From the cell containing the given text, extract its center point as [X, Y] coordinate. 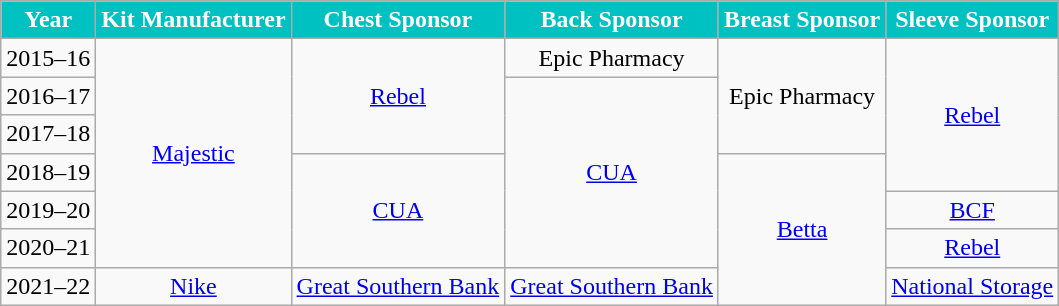
National Storage [972, 286]
Kit Manufacturer [194, 20]
Breast Sponsor [802, 20]
2019–20 [48, 210]
Nike [194, 286]
Majestic [194, 153]
Chest Sponsor [398, 20]
Sleeve Sponsor [972, 20]
Betta [802, 229]
2020–21 [48, 248]
2017–18 [48, 134]
2016–17 [48, 96]
2015–16 [48, 58]
2018–19 [48, 172]
Back Sponsor [612, 20]
Year [48, 20]
BCF [972, 210]
2021–22 [48, 286]
